For the text-containing cell, return its midpoint in [X, Y] coordinate format. 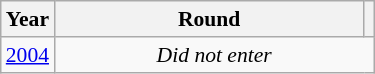
Did not enter [214, 55]
Year [28, 19]
2004 [28, 55]
Round [209, 19]
